Output the [X, Y] coordinate of the center of the cell containing the given text.  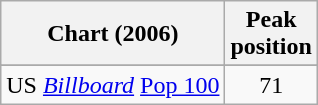
US Billboard Pop 100 [113, 85]
Peakposition [271, 34]
Chart (2006) [113, 34]
71 [271, 85]
